Output the (X, Y) coordinate of the center of the cell containing the given text.  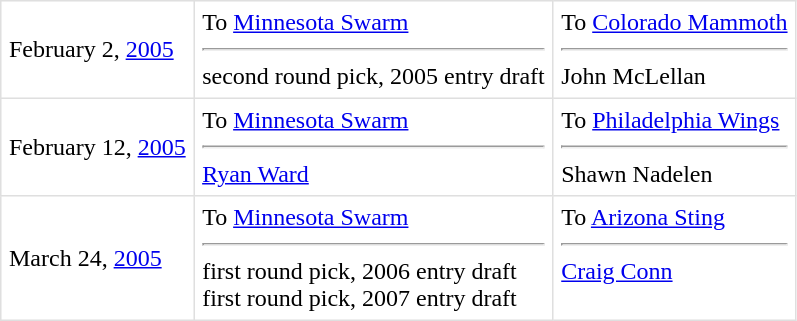
February 2, 2005 (98, 50)
To Minnesota Swarm Ryan Ward (374, 147)
March 24, 2005 (98, 258)
To Minnesota Swarm second round pick, 2005 entry draft (374, 50)
February 12, 2005 (98, 147)
To Philadelphia Wings Shawn Nadelen (674, 147)
To Minnesota Swarm first round pick, 2006 entry draftfirst round pick, 2007 entry draft (374, 258)
To Arizona Sting Craig Conn (674, 258)
To Colorado Mammoth John McLellan (674, 50)
